Identify which cell holds the provided text, then report its [x, y] central coordinate. 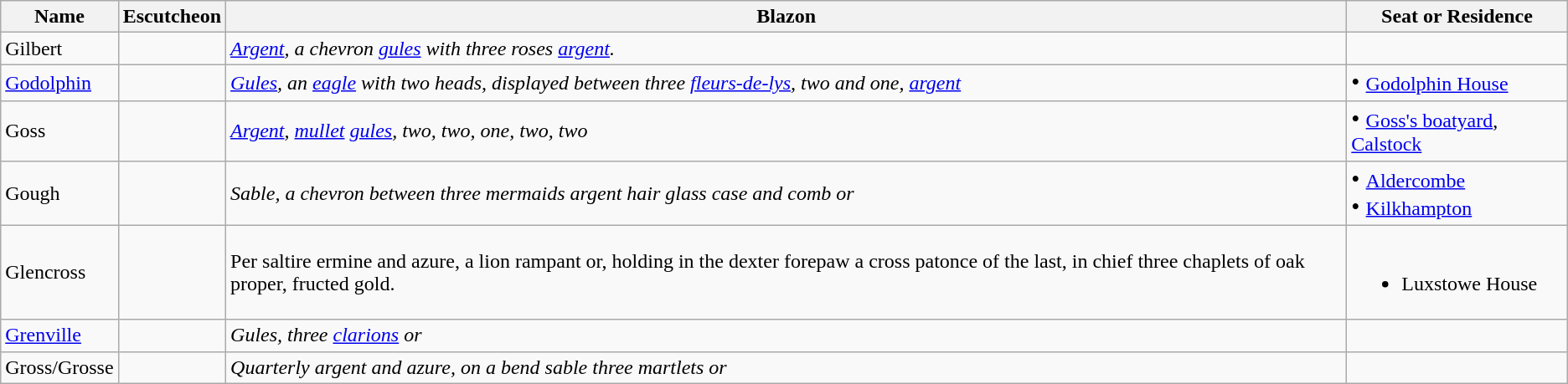
Blazon [787, 17]
Quarterly argent and azure, on a bend sable three martlets or [787, 367]
Gross/Grosse [59, 367]
Luxstowe House [1457, 273]
Gilbert [59, 49]
Grenville [59, 335]
Escutcheon [172, 17]
Argent, a chevron gules with three roses argent. [787, 49]
• Goss's boatyard, Calstock [1457, 131]
Name [59, 17]
Glencross [59, 273]
• Godolphin House [1457, 83]
Gules, an eagle with two heads, displayed between three fleurs-de-lys, two and one, argent [787, 83]
Seat or Residence [1457, 17]
• Aldercombe • Kilkhampton [1457, 192]
Godolphin [59, 83]
Goss [59, 131]
Gough [59, 192]
Argent, mullet gules, two, two, one, two, two [787, 131]
Sable, a chevron between three mermaids argent hair glass case and comb or [787, 192]
Gules, three clarions or [787, 335]
